For the text-containing cell, return its midpoint in [x, y] coordinate format. 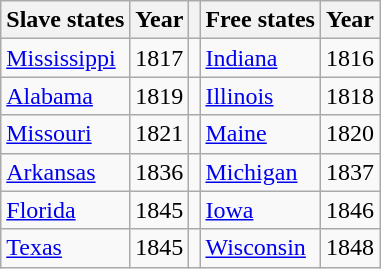
Indiana [260, 58]
Slave states [66, 20]
Florida [66, 210]
Illinois [260, 96]
1848 [350, 248]
1837 [350, 172]
1820 [350, 134]
Wisconsin [260, 248]
1846 [350, 210]
Michigan [260, 172]
1819 [160, 96]
Texas [66, 248]
1816 [350, 58]
1818 [350, 96]
Arkansas [66, 172]
Iowa [260, 210]
1836 [160, 172]
Missouri [66, 134]
Free states [260, 20]
1817 [160, 58]
Maine [260, 134]
1821 [160, 134]
Alabama [66, 96]
Mississippi [66, 58]
